From the cell containing the given text, extract its center point as [X, Y] coordinate. 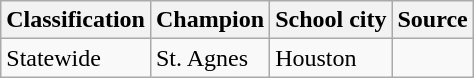
School city [331, 20]
Champion [210, 20]
Source [432, 20]
Statewide [76, 58]
Classification [76, 20]
St. Agnes [210, 58]
Houston [331, 58]
